Detect which cell encompasses the target text, then output its (x, y) center coordinate. 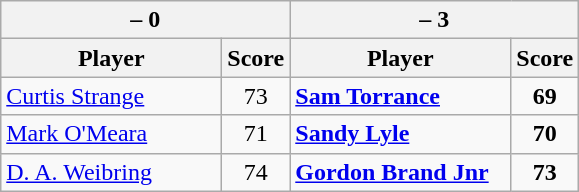
Curtis Strange (112, 96)
Sam Torrance (400, 96)
D. A. Weibring (112, 172)
Gordon Brand Jnr (400, 172)
69 (545, 96)
74 (256, 172)
70 (545, 134)
Sandy Lyle (400, 134)
– 0 (146, 20)
71 (256, 134)
Mark O'Meara (112, 134)
– 3 (434, 20)
